Output the (x, y) coordinate of the center of the cell containing the given text.  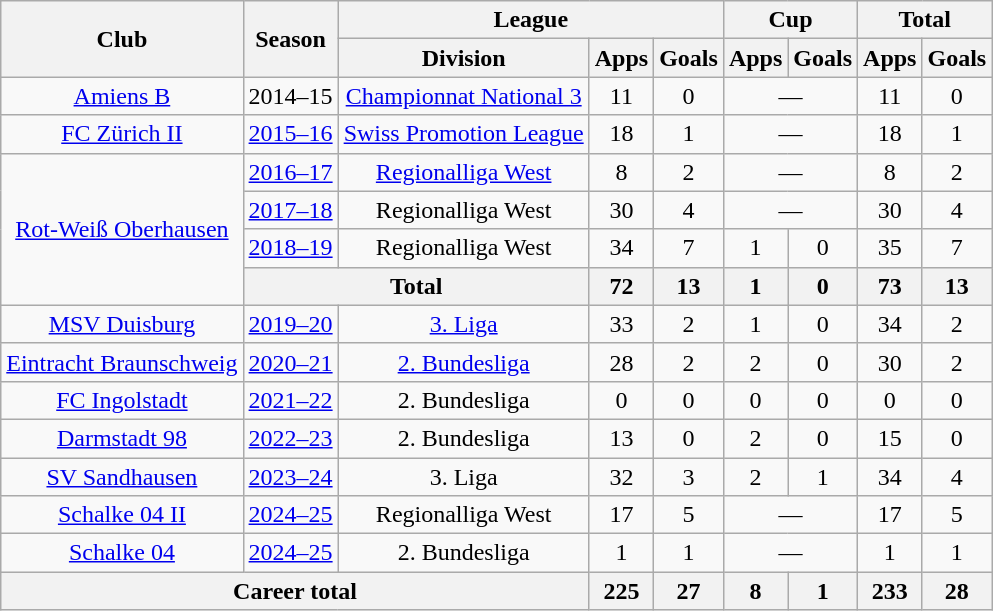
2017–18 (290, 210)
Division (464, 58)
2021–22 (290, 400)
2014–15 (290, 96)
2019–20 (290, 324)
Schalke 04 (122, 553)
2018–19 (290, 248)
Cup (790, 20)
League (530, 20)
Amiens B (122, 96)
2015–16 (290, 134)
225 (621, 591)
Darmstadt 98 (122, 438)
MSV Duisburg (122, 324)
2016–17 (290, 172)
15 (890, 438)
SV Sandhausen (122, 477)
Career total (295, 591)
72 (621, 286)
2023–24 (290, 477)
Championnat National 3 (464, 96)
2022–23 (290, 438)
Swiss Promotion League (464, 134)
Rot-Weiß Oberhausen (122, 229)
Season (290, 39)
Schalke 04 II (122, 515)
2020–21 (290, 362)
FC Ingolstadt (122, 400)
Club (122, 39)
FC Zürich II (122, 134)
32 (621, 477)
73 (890, 286)
35 (890, 248)
Eintracht Braunschweig (122, 362)
27 (689, 591)
33 (621, 324)
3 (689, 477)
233 (890, 591)
